Return the (X, Y) coordinate for the center point of the cell that contains the specified text.  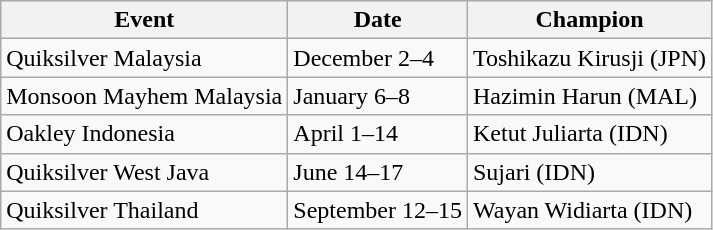
Hazimin Harun (MAL) (589, 96)
Sujari (IDN) (589, 172)
June 14–17 (378, 172)
Ketut Juliarta (IDN) (589, 134)
Event (144, 20)
April 1–14 (378, 134)
Champion (589, 20)
Toshikazu Kirusji (JPN) (589, 58)
Oakley Indonesia (144, 134)
January 6–8 (378, 96)
December 2–4 (378, 58)
Quiksilver West Java (144, 172)
Date (378, 20)
Quiksilver Malaysia (144, 58)
Quiksilver Thailand (144, 210)
Monsoon Mayhem Malaysia (144, 96)
Wayan Widiarta (IDN) (589, 210)
September 12–15 (378, 210)
